Capture the cell that displays the provided text and extract its (X, Y) central coordinate. 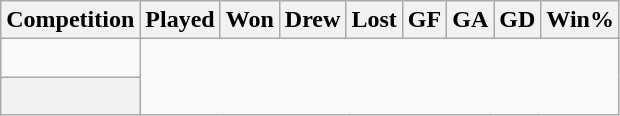
GA (470, 20)
GF (424, 20)
Won (250, 20)
Drew (312, 20)
GD (518, 20)
Competition (70, 20)
Lost (374, 20)
Played (180, 20)
Win% (580, 20)
